Return the [X, Y] coordinate for the center point of the cell that contains the specified text.  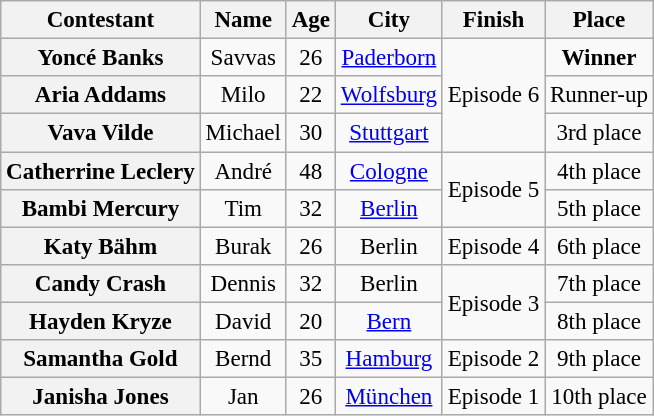
David [243, 322]
Hayden Kryze [100, 322]
Episode 3 [493, 302]
6th place [600, 246]
Savvas [243, 58]
André [243, 171]
City [388, 20]
Bernd [243, 359]
10th place [600, 397]
Bern [388, 322]
Winner [600, 58]
Cologne [388, 171]
Samantha Gold [100, 359]
Wolfsburg [388, 95]
Jan [243, 397]
4th place [600, 171]
Runner-up [600, 95]
Katy Bähm [100, 246]
22 [310, 95]
Episode 5 [493, 190]
Episode 4 [493, 246]
7th place [600, 284]
Place [600, 20]
Bambi Mercury [100, 209]
Janisha Jones [100, 397]
5th place [600, 209]
35 [310, 359]
9th place [600, 359]
20 [310, 322]
Contestant [100, 20]
Episode 6 [493, 96]
Candy Crash [100, 284]
3rd place [600, 133]
Age [310, 20]
Name [243, 20]
Aria Addams [100, 95]
Episode 2 [493, 359]
8th place [600, 322]
Tim [243, 209]
Hamburg [388, 359]
Vava Vilde [100, 133]
48 [310, 171]
München [388, 397]
Dennis [243, 284]
Milo [243, 95]
Finish [493, 20]
Michael [243, 133]
30 [310, 133]
Catherrine Leclery [100, 171]
Episode 1 [493, 397]
Paderborn [388, 58]
Burak [243, 246]
Stuttgart [388, 133]
Yoncé Banks [100, 58]
